Extract the (X, Y) coordinate from the center of the cell holding the provided text.  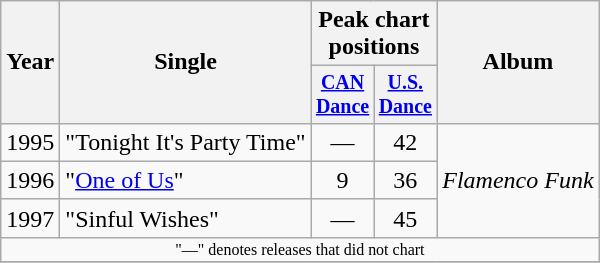
36 (406, 180)
1997 (30, 218)
42 (406, 142)
Single (186, 62)
1995 (30, 142)
Album (518, 62)
9 (342, 180)
Flamenco Funk (518, 180)
Year (30, 62)
"—" denotes releases that did not chart (300, 249)
Peak chart positions (374, 34)
"Tonight It's Party Time" (186, 142)
"Sinful Wishes" (186, 218)
"One of Us" (186, 180)
45 (406, 218)
1996 (30, 180)
CANDance (342, 94)
U.S.Dance (406, 94)
